Extract the (x, y) coordinate from the center of the cell holding the provided text.  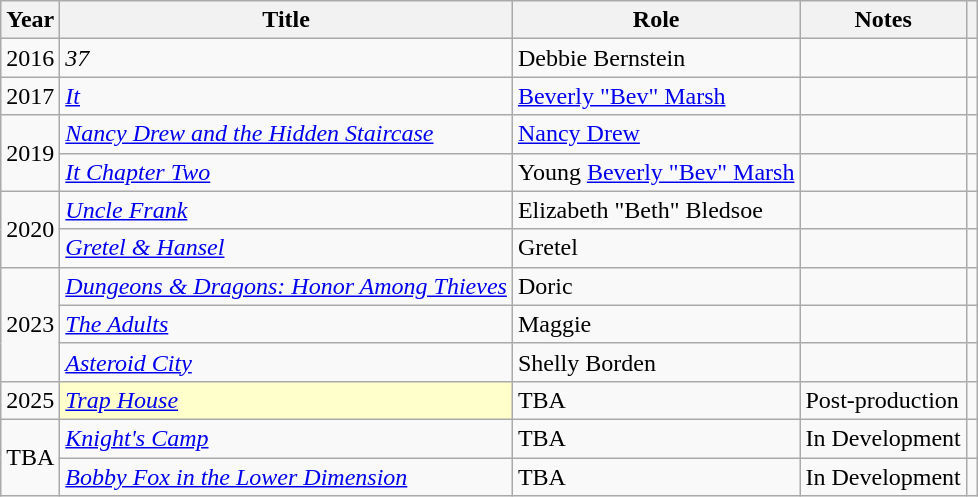
Shelly Borden (656, 362)
Gretel (656, 248)
Maggie (656, 324)
Knight's Camp (286, 438)
Trap House (286, 400)
Gretel & Hansel (286, 248)
Nancy Drew (656, 134)
2017 (30, 96)
It (286, 96)
Debbie Bernstein (656, 58)
Title (286, 20)
The Adults (286, 324)
2019 (30, 153)
Doric (656, 286)
Bobby Fox in the Lower Dimension (286, 477)
Nancy Drew and the Hidden Staircase (286, 134)
Beverly "Bev" Marsh (656, 96)
Notes (883, 20)
Role (656, 20)
2016 (30, 58)
Asteroid City (286, 362)
Year (30, 20)
Uncle Frank (286, 210)
Elizabeth "Beth" Bledsoe (656, 210)
2020 (30, 229)
Dungeons & Dragons: Honor Among Thieves (286, 286)
It Chapter Two (286, 172)
2025 (30, 400)
Post-production (883, 400)
37 (286, 58)
Young Beverly "Bev" Marsh (656, 172)
2023 (30, 324)
